From the cell containing the given text, extract its center point as (X, Y) coordinate. 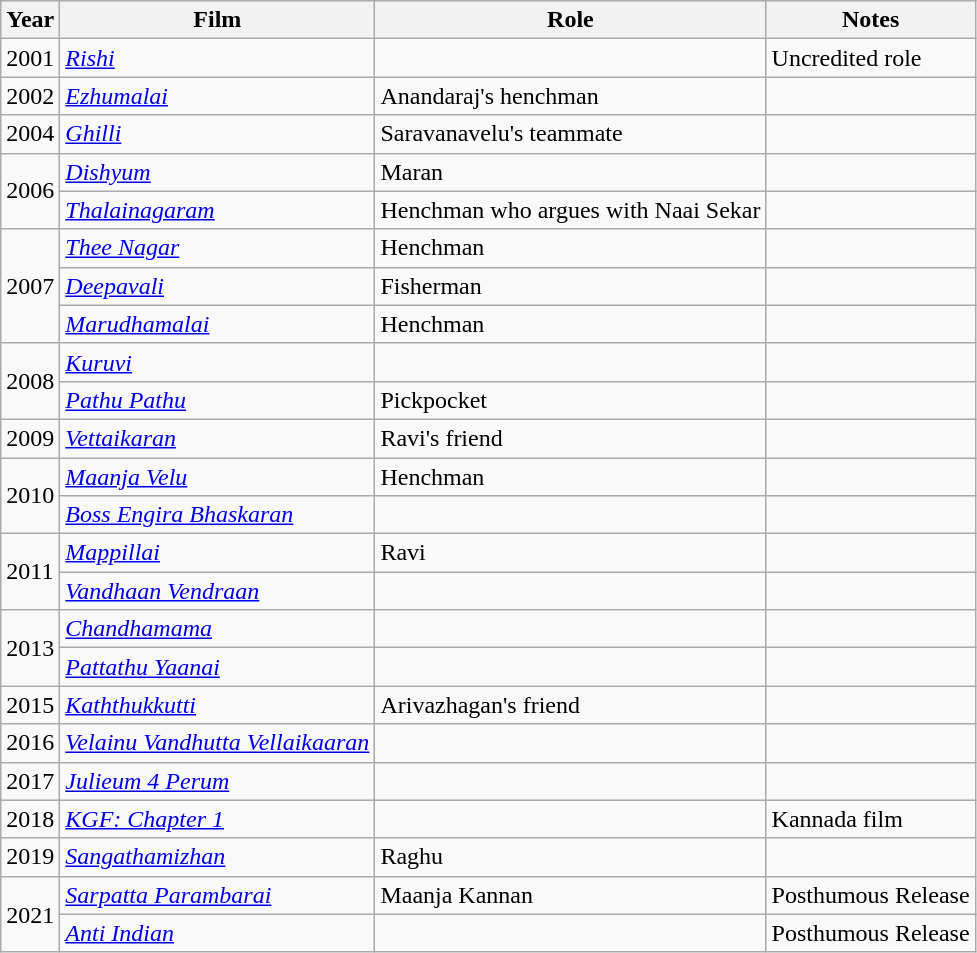
Saravanavelu's teammate (570, 134)
Henchman who argues with Naai Sekar (570, 210)
Sangathamizhan (218, 857)
2017 (30, 781)
Uncredited role (870, 58)
Ravi's friend (570, 438)
2001 (30, 58)
Maanja Velu (218, 477)
Pickpocket (570, 400)
2006 (30, 191)
2011 (30, 572)
Notes (870, 20)
KGF: Chapter 1 (218, 819)
Pathu Pathu (218, 400)
2018 (30, 819)
2008 (30, 381)
Ezhumalai (218, 96)
2016 (30, 743)
2010 (30, 496)
Kaththukkutti (218, 705)
Role (570, 20)
Kannada film (870, 819)
Sarpatta Parambarai (218, 895)
Film (218, 20)
Kuruvi (218, 362)
Julieum 4 Perum (218, 781)
Ghilli (218, 134)
Fisherman (570, 286)
Deepavali (218, 286)
Mappillai (218, 553)
Thalainagaram (218, 210)
2009 (30, 438)
Maran (570, 172)
Vandhaan Vendraan (218, 591)
Rishi (218, 58)
Anandaraj's henchman (570, 96)
2015 (30, 705)
Arivazhagan's friend (570, 705)
2019 (30, 857)
2013 (30, 648)
2021 (30, 914)
Maanja Kannan (570, 895)
Raghu (570, 857)
Thee Nagar (218, 248)
Chandhamama (218, 629)
Anti Indian (218, 933)
Vettaikaran (218, 438)
2004 (30, 134)
Pattathu Yaanai (218, 667)
2007 (30, 286)
Year (30, 20)
Velainu Vandhutta Vellaikaaran (218, 743)
Dishyum (218, 172)
Boss Engira Bhaskaran (218, 515)
Marudhamalai (218, 324)
2002 (30, 96)
Ravi (570, 553)
